Determine the (x, y) coordinate at the center of the cell enclosing the given text.  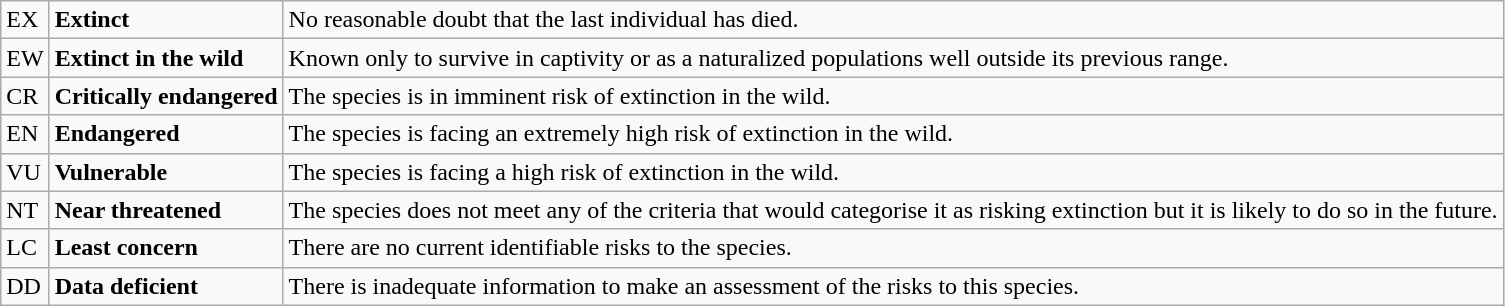
There are no current identifiable risks to the species. (893, 248)
There is inadequate information to make an assessment of the risks to this species. (893, 286)
Extinct (166, 20)
No reasonable doubt that the last individual has died. (893, 20)
Least concern (166, 248)
CR (25, 96)
The species is facing a high risk of extinction in the wild. (893, 172)
VU (25, 172)
NT (25, 210)
EX (25, 20)
Extinct in the wild (166, 58)
Endangered (166, 134)
The species is in imminent risk of extinction in the wild. (893, 96)
Known only to survive in captivity or as a naturalized populations well outside its previous range. (893, 58)
Critically endangered (166, 96)
The species is facing an extremely high risk of extinction in the wild. (893, 134)
DD (25, 286)
LC (25, 248)
EW (25, 58)
EN (25, 134)
Vulnerable (166, 172)
Data deficient (166, 286)
The species does not meet any of the criteria that would categorise it as risking extinction but it is likely to do so in the future. (893, 210)
Near threatened (166, 210)
